From the cell containing the given text, extract its center point as (X, Y) coordinate. 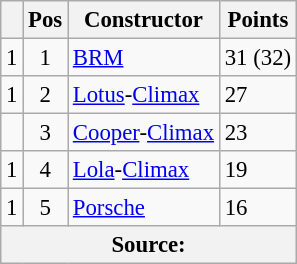
Constructor (144, 20)
3 (46, 133)
Lola-Climax (144, 170)
Lotus-Climax (144, 95)
4 (46, 170)
27 (258, 95)
2 (46, 95)
23 (258, 133)
Porsche (144, 208)
5 (46, 208)
Points (258, 20)
19 (258, 170)
16 (258, 208)
Source: (149, 245)
BRM (144, 58)
31 (32) (258, 58)
Cooper-Climax (144, 133)
Pos (46, 20)
